Return the (X, Y) coordinate for the center point of the cell that contains the specified text.  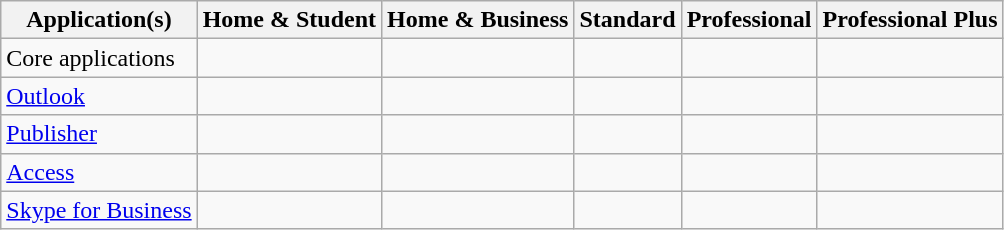
Access (99, 172)
Professional (749, 20)
Standard (628, 20)
Home & Student (289, 20)
Skype for Business (99, 210)
Home & Business (478, 20)
Professional Plus (910, 20)
Publisher (99, 134)
Application(s) (99, 20)
Core applications (99, 58)
Outlook (99, 96)
